Return the [X, Y] coordinate for the center point of the cell that contains the specified text.  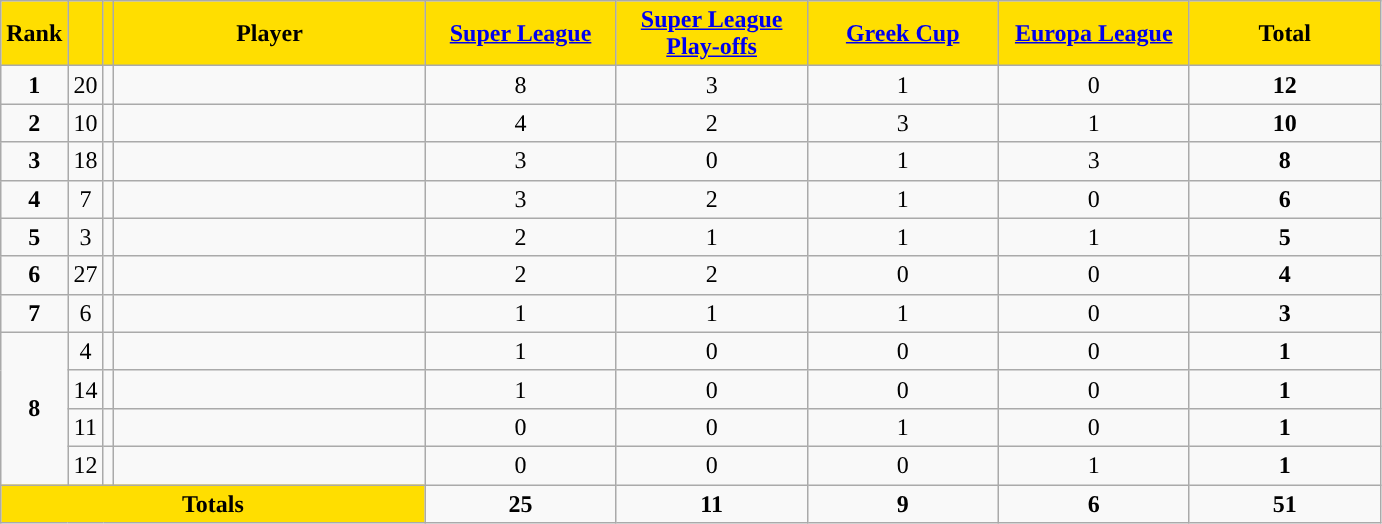
Totals [213, 503]
Super League [520, 34]
27 [86, 275]
Greek Cup [902, 34]
20 [86, 85]
25 [520, 503]
9 [902, 503]
18 [86, 161]
Total [1284, 34]
Europa League [1094, 34]
Player [270, 34]
Super League Play-offs [712, 34]
51 [1284, 503]
14 [86, 389]
Rank [34, 34]
